Scan for the cell matching the given text and deliver its [x, y] coordinate at center. 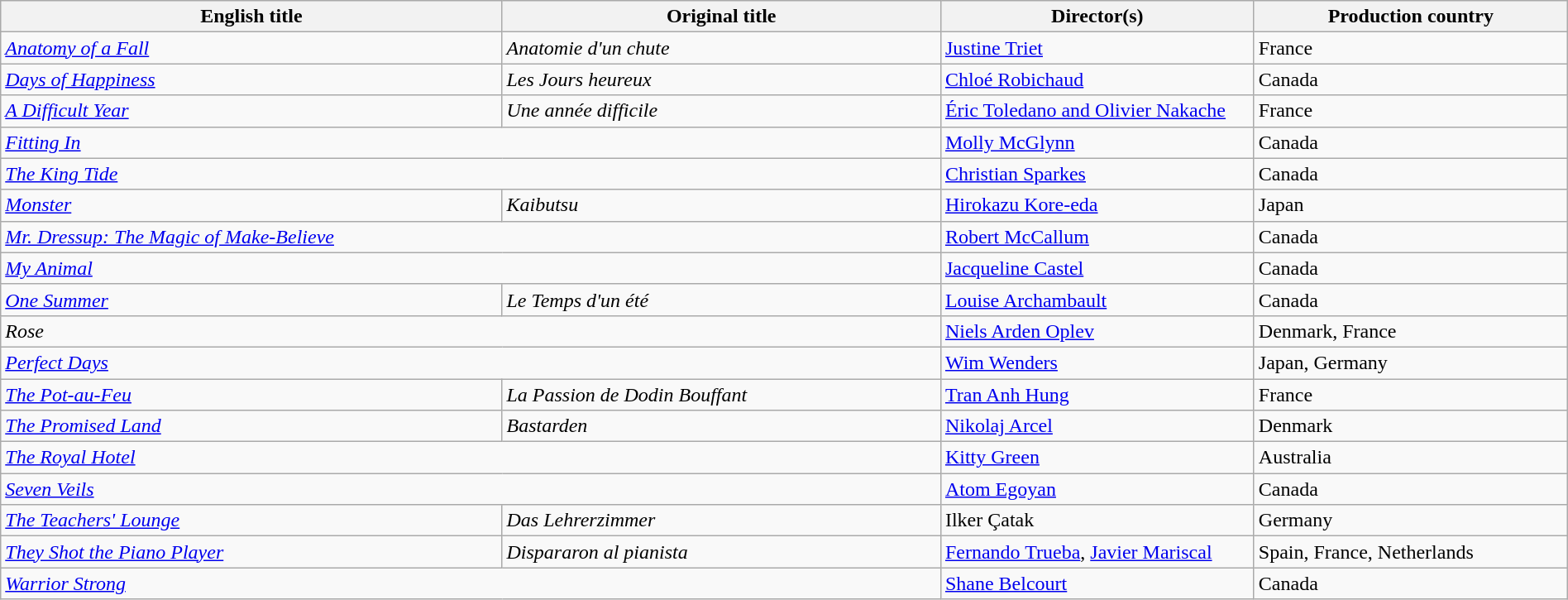
Japan [1411, 205]
Days of Happiness [251, 79]
My Animal [471, 268]
Kaibutsu [721, 205]
Rose [471, 331]
The Royal Hotel [471, 458]
Justine Triet [1097, 48]
Germany [1411, 521]
Louise Archambault [1097, 300]
A Difficult Year [251, 111]
Shane Belcourt [1097, 583]
Fernando Trueba, Javier Mariscal [1097, 552]
Tran Anh Hung [1097, 395]
The Teachers' Lounge [251, 521]
Le Temps d'un été [721, 300]
Anatomy of a Fall [251, 48]
They Shot the Piano Player [251, 552]
Ilker Çatak [1097, 521]
Production country [1411, 17]
Japan, Germany [1411, 362]
Wim Wenders [1097, 362]
Robert McCallum [1097, 237]
The King Tide [471, 174]
Anatomie d'un chute [721, 48]
La Passion de Dodin Bouffant [721, 395]
Spain, France, Netherlands [1411, 552]
Chloé Robichaud [1097, 79]
Une année difficile [721, 111]
Les Jours heureux [721, 79]
Director(s) [1097, 17]
Denmark [1411, 426]
The Promised Land [251, 426]
Nikolaj Arcel [1097, 426]
Seven Veils [471, 489]
Atom Egoyan [1097, 489]
The Pot-au-Feu [251, 395]
Kitty Green [1097, 458]
Jacqueline Castel [1097, 268]
One Summer [251, 300]
Mr. Dressup: The Magic of Make-Believe [471, 237]
Australia [1411, 458]
Denmark, France [1411, 331]
Original title [721, 17]
Christian Sparkes [1097, 174]
English title [251, 17]
Perfect Days [471, 362]
Niels Arden Oplev [1097, 331]
Molly McGlynn [1097, 142]
Bastarden [721, 426]
Hirokazu Kore-eda [1097, 205]
Monster [251, 205]
Dispararon al pianista [721, 552]
Éric Toledano and Olivier Nakache [1097, 111]
Fitting In [471, 142]
Warrior Strong [471, 583]
Das Lehrerzimmer [721, 521]
